Output the (X, Y) coordinate of the center of the cell containing the given text.  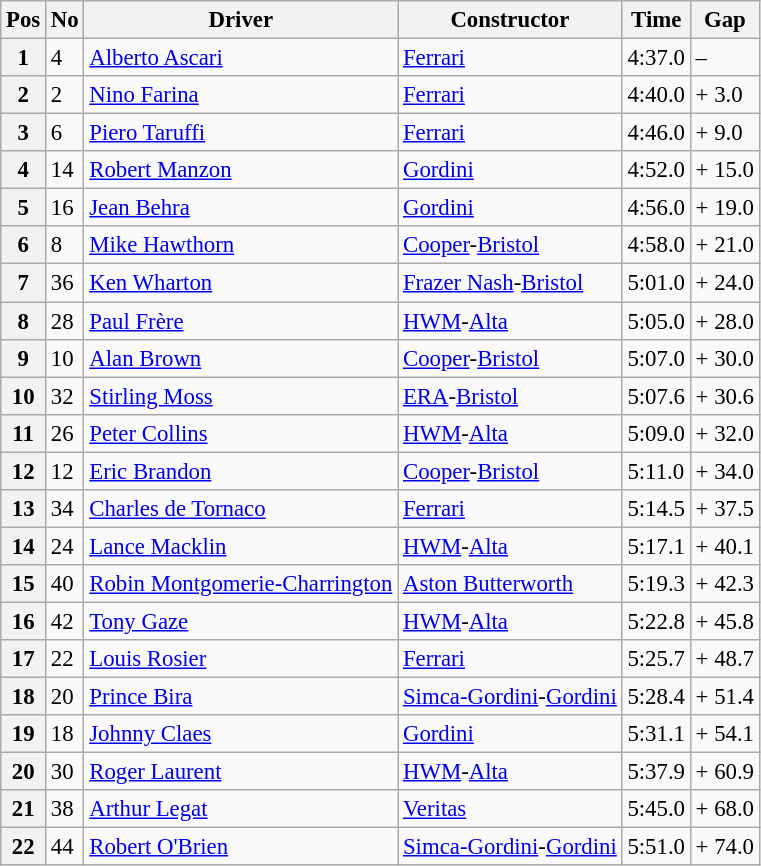
38 (65, 809)
+ 42.3 (724, 584)
5:19.3 (656, 584)
7 (24, 283)
Tony Gaze (241, 621)
Charles de Tornaco (241, 509)
24 (65, 546)
Gap (724, 20)
+ 30.0 (724, 358)
5:17.1 (656, 546)
4:46.0 (656, 133)
11 (24, 433)
Driver (241, 20)
13 (24, 509)
5:05.0 (656, 321)
32 (65, 396)
5:07.6 (656, 396)
– (724, 58)
5:11.0 (656, 471)
4:40.0 (656, 95)
Eric Brandon (241, 471)
5 (24, 208)
36 (65, 283)
+ 19.0 (724, 208)
Prince Bira (241, 697)
21 (24, 809)
Time (656, 20)
42 (65, 621)
+ 24.0 (724, 283)
Louis Rosier (241, 659)
+ 40.1 (724, 546)
+ 51.4 (724, 697)
1 (24, 58)
Robert Manzon (241, 170)
+ 68.0 (724, 809)
Nino Farina (241, 95)
Veritas (510, 809)
Robert O'Brien (241, 847)
5:09.0 (656, 433)
+ 3.0 (724, 95)
34 (65, 509)
+ 45.8 (724, 621)
+ 15.0 (724, 170)
30 (65, 772)
+ 54.1 (724, 734)
5:14.5 (656, 509)
5:22.8 (656, 621)
+ 48.7 (724, 659)
5:07.0 (656, 358)
17 (24, 659)
5:45.0 (656, 809)
5:31.1 (656, 734)
+ 60.9 (724, 772)
+ 37.5 (724, 509)
Aston Butterworth (510, 584)
4:56.0 (656, 208)
Arthur Legat (241, 809)
15 (24, 584)
Jean Behra (241, 208)
+ 21.0 (724, 245)
Ken Wharton (241, 283)
Peter Collins (241, 433)
+ 32.0 (724, 433)
19 (24, 734)
+ 30.6 (724, 396)
+ 28.0 (724, 321)
Lance Macklin (241, 546)
4:37.0 (656, 58)
Johnny Claes (241, 734)
26 (65, 433)
Robin Montgomerie-Charrington (241, 584)
3 (24, 133)
40 (65, 584)
5:25.7 (656, 659)
5:28.4 (656, 697)
Stirling Moss (241, 396)
5:37.9 (656, 772)
No (65, 20)
44 (65, 847)
+ 74.0 (724, 847)
Frazer Nash-Bristol (510, 283)
4:58.0 (656, 245)
+ 34.0 (724, 471)
5:01.0 (656, 283)
28 (65, 321)
9 (24, 358)
5:51.0 (656, 847)
ERA-Bristol (510, 396)
Alberto Ascari (241, 58)
Roger Laurent (241, 772)
Pos (24, 20)
4:52.0 (656, 170)
Constructor (510, 20)
Paul Frère (241, 321)
Piero Taruffi (241, 133)
Alan Brown (241, 358)
Mike Hawthorn (241, 245)
+ 9.0 (724, 133)
